Provide the (X, Y) coordinate of the cell's center where the given text is located.  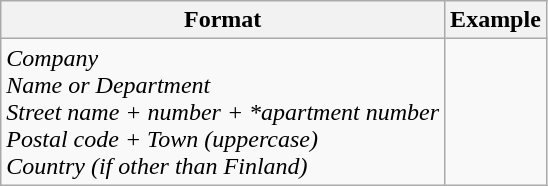
Example (496, 20)
Format (223, 20)
CompanyName or DepartmentStreet name + number + *apartment numberPostal code + Town (uppercase)Country (if other than Finland) (223, 112)
